Pinpoint the cell where the given text exists, returning its [X, Y] midpoint coordinate. 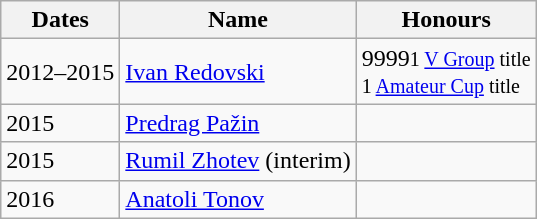
Anatoli Tonov [238, 199]
Name [238, 20]
2012–2015 [60, 72]
Predrag Pažin [238, 123]
Ivan Redovski [238, 72]
2016 [60, 199]
99991 V Group title 1 Amateur Cup title [446, 72]
Rumil Zhotev (interim) [238, 161]
Honours [446, 20]
Dates [60, 20]
